Determine the [X, Y] coordinate at the center of the cell enclosing the given text.  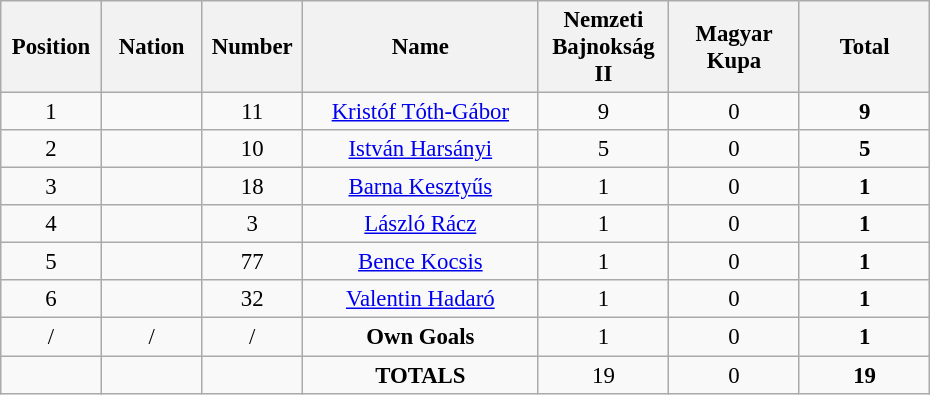
18 [252, 187]
Position [52, 47]
4 [52, 224]
István Harsányi [421, 149]
10 [252, 149]
6 [52, 299]
Bence Kocsis [421, 262]
Name [421, 47]
TOTALS [421, 375]
Nemzeti Bajnokság II [604, 47]
Nation [152, 47]
Kristóf Tóth-Gábor [421, 112]
Total [864, 47]
Own Goals [421, 337]
Barna Kesztyűs [421, 187]
Valentin Hadaró [421, 299]
Number [252, 47]
32 [252, 299]
László Rácz [421, 224]
Magyar Kupa [734, 47]
11 [252, 112]
2 [52, 149]
77 [252, 262]
